Return the [X, Y] coordinate for the center point of the cell that contains the specified text.  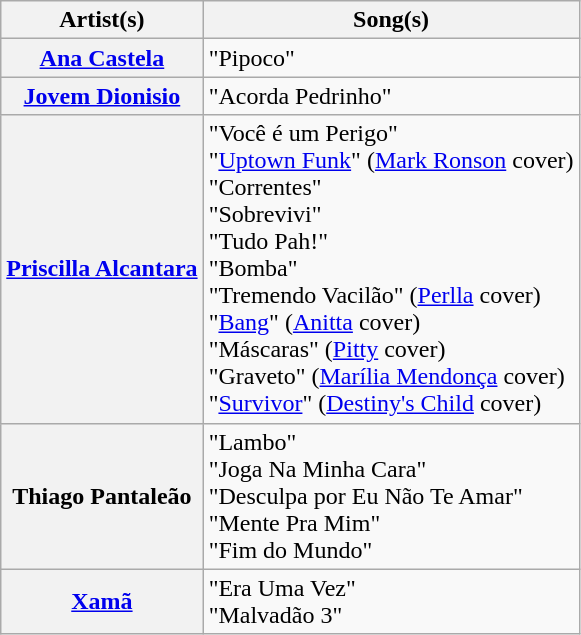
Song(s) [391, 20]
Xamã [102, 602]
Priscilla Alcantara [102, 269]
"Acorda Pedrinho" [391, 96]
Jovem Dionisio [102, 96]
"Pipoco" [391, 58]
Ana Castela [102, 58]
Thiago Pantaleão [102, 496]
"Era Uma Vez""Malvadão 3" [391, 602]
Artist(s) [102, 20]
"Lambo""Joga Na Minha Cara""Desculpa por Eu Não Te Amar""Mente Pra Mim""Fim do Mundo" [391, 496]
